From the cell containing the given text, extract its center point as [X, Y] coordinate. 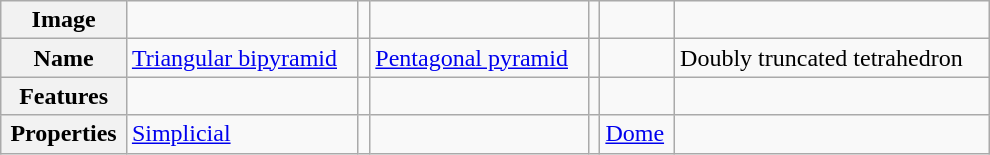
Dome [638, 134]
Image [64, 20]
Triangular bipyramid [242, 58]
Simplicial [242, 134]
Features [64, 96]
Name [64, 58]
Doubly truncated tetrahedron [832, 58]
Properties [64, 134]
Pentagonal pyramid [479, 58]
